From the cell containing the given text, extract its center point as [x, y] coordinate. 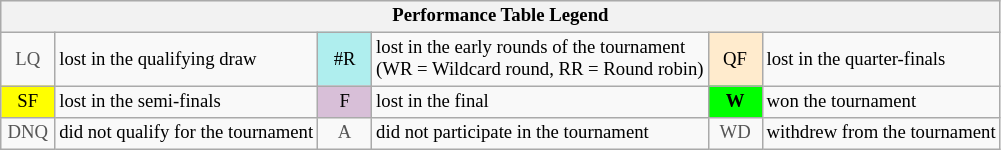
A [345, 134]
SF [28, 102]
lost in the qualifying draw [186, 60]
WD [735, 134]
lost in the semi-finals [186, 102]
Performance Table Legend [500, 16]
won the tournament [881, 102]
withdrew from the tournament [881, 134]
W [735, 102]
lost in the final [540, 102]
QF [735, 60]
did not qualify for the tournament [186, 134]
DNQ [28, 134]
did not participate in the tournament [540, 134]
#R [345, 60]
lost in the quarter-finals [881, 60]
lost in the early rounds of the tournament(WR = Wildcard round, RR = Round robin) [540, 60]
F [345, 102]
LQ [28, 60]
